Provide the (X, Y) coordinate of the cell's center where the given text is located.  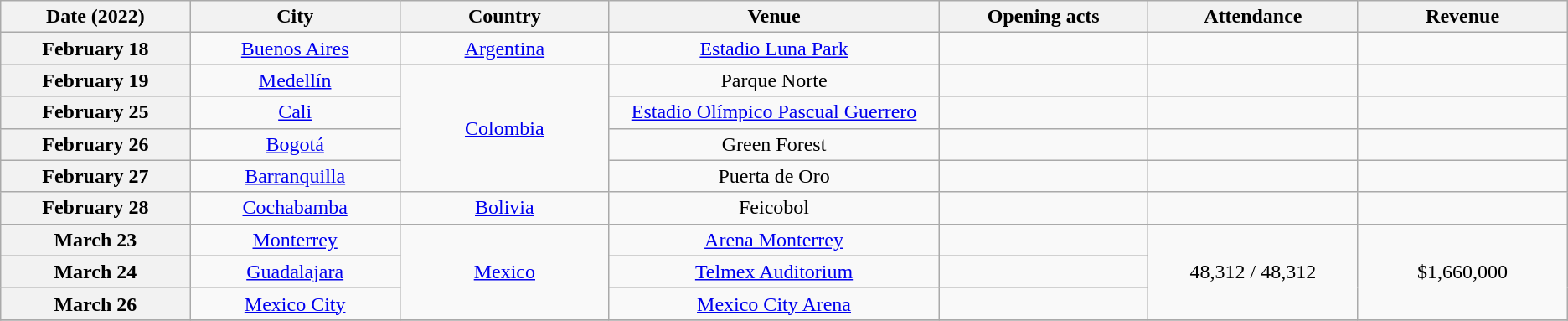
Puerta de Oro (774, 176)
February 27 (95, 176)
March 24 (95, 272)
March 23 (95, 240)
Venue (774, 17)
$1,660,000 (1462, 272)
Bogotá (295, 144)
Guadalajara (295, 272)
March 26 (95, 303)
Mexico (504, 272)
February 25 (95, 112)
Buenos Aires (295, 49)
Barranquilla (295, 176)
February 28 (95, 208)
February 19 (95, 80)
Attendance (1253, 17)
Colombia (504, 128)
Monterrey (295, 240)
Date (2022) (95, 17)
Parque Norte (774, 80)
Opening acts (1044, 17)
Bolivia (504, 208)
Estadio Olímpico Pascual Guerrero (774, 112)
Cochabamba (295, 208)
48,312 / 48,312 (1253, 272)
Medellín (295, 80)
Feicobol (774, 208)
Argentina (504, 49)
February 18 (95, 49)
City (295, 17)
Revenue (1462, 17)
Mexico City Arena (774, 303)
Green Forest (774, 144)
Country (504, 17)
Mexico City (295, 303)
Estadio Luna Park (774, 49)
February 26 (95, 144)
Cali (295, 112)
Telmex Auditorium (774, 272)
Arena Monterrey (774, 240)
